Output the [X, Y] coordinate of the center of the cell containing the given text.  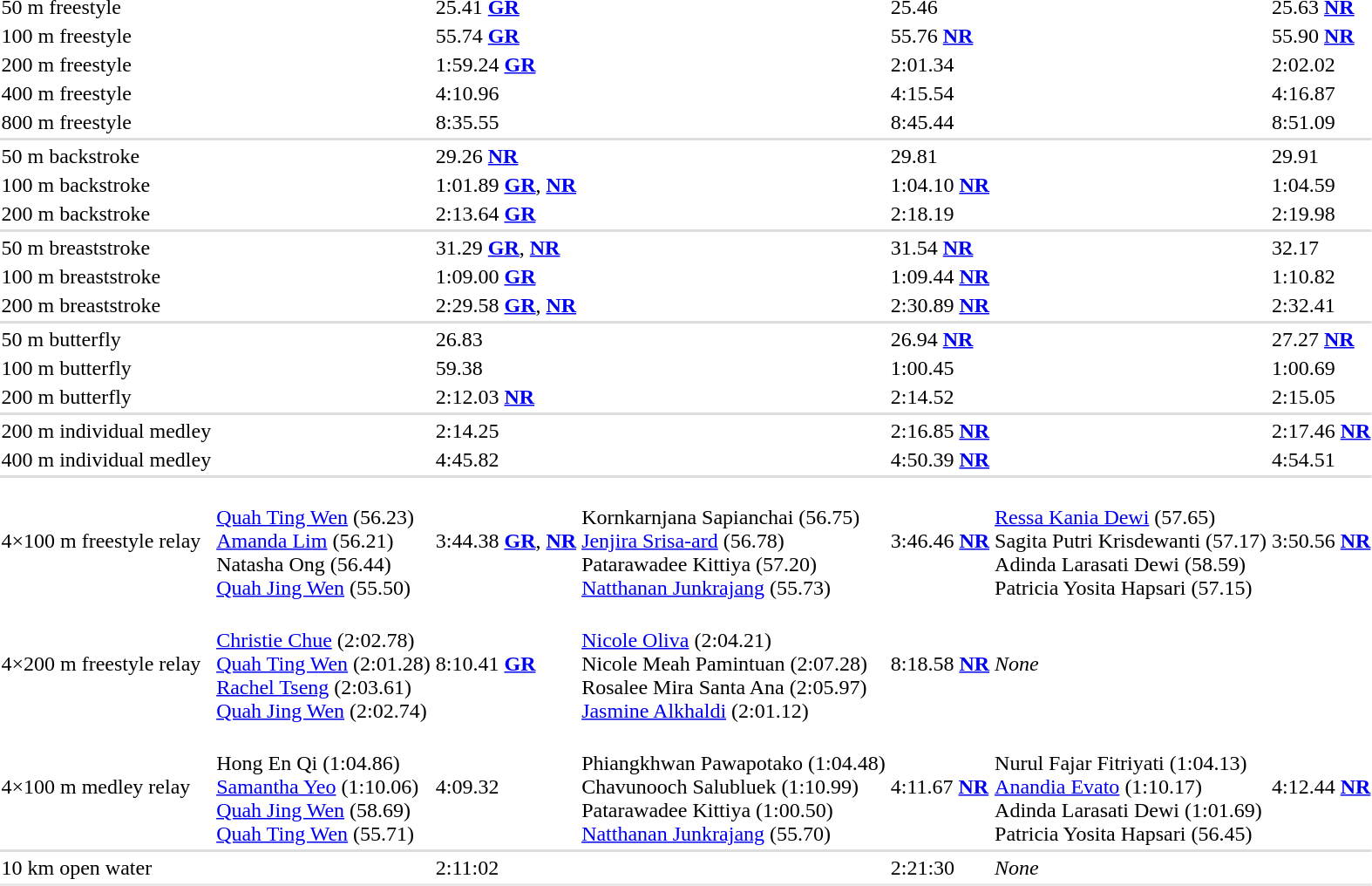
200 m breaststroke [106, 305]
10 km open water [106, 868]
1:04.59 [1321, 185]
100 m butterfly [106, 368]
1:10.82 [1321, 276]
200 m freestyle [106, 65]
Quah Ting Wen (56.23)Amanda Lim (56.21)Natasha Ong (56.44)Quah Jing Wen (55.50) [324, 541]
4:11.67 NR [940, 787]
59.38 [506, 368]
Phiangkhwan Pawapotako (1:04.48)Chavunooch Salubluek (1:10.99)Patarawadee Kittiya (1:00.50)Natthanan Junkrajang (55.70) [734, 787]
4×200 m freestyle relay [106, 664]
55.76 NR [940, 36]
4:12.44 NR [1321, 787]
400 m individual medley [106, 460]
2:29.58 GR, NR [506, 305]
1:00.69 [1321, 368]
50 m breaststroke [106, 248]
4×100 m medley relay [106, 787]
4:54.51 [1321, 460]
3:46.46 NR [940, 541]
26.83 [506, 339]
2:14.52 [940, 397]
3:50.56 NR [1321, 541]
4:09.32 [506, 787]
100 m backstroke [106, 185]
400 m freestyle [106, 93]
Hong En Qi (1:04.86)Samantha Yeo (1:10.06)Quah Jing Wen (58.69)Quah Ting Wen (55.71) [324, 787]
4:45.82 [506, 460]
Christie Chue (2:02.78)Quah Ting Wen (2:01.28)Rachel Tseng (2:03.61)Quah Jing Wen (2:02.74) [324, 664]
4:16.87 [1321, 93]
200 m individual medley [106, 431]
8:10.41 GR [506, 664]
27.27 NR [1321, 339]
29.26 NR [506, 156]
4×100 m freestyle relay [106, 541]
2:14.25 [506, 431]
2:19.98 [1321, 214]
55.74 GR [506, 36]
2:12.03 NR [506, 397]
1:00.45 [940, 368]
50 m butterfly [106, 339]
200 m backstroke [106, 214]
200 m butterfly [106, 397]
2:18.19 [940, 214]
1:01.89 GR, NR [506, 185]
100 m freestyle [106, 36]
1:09.00 GR [506, 276]
8:35.55 [506, 122]
800 m freestyle [106, 122]
Ressa Kania Dewi (57.65)Sagita Putri Krisdewanti (57.17)Adinda Larasati Dewi (58.59)Patricia Yosita Hapsari (57.15) [1131, 541]
2:21:30 [940, 868]
2:16.85 NR [940, 431]
2:17.46 NR [1321, 431]
29.91 [1321, 156]
2:15.05 [1321, 397]
4:10.96 [506, 93]
26.94 NR [940, 339]
8:45.44 [940, 122]
55.90 NR [1321, 36]
1:59.24 GR [506, 65]
2:01.34 [940, 65]
50 m backstroke [106, 156]
31.54 NR [940, 248]
2:32.41 [1321, 305]
8:51.09 [1321, 122]
Nurul Fajar Fitriyati (1:04.13)Anandia Evato (1:10.17)Adinda Larasati Dewi (1:01.69)Patricia Yosita Hapsari (56.45) [1131, 787]
2:30.89 NR [940, 305]
4:50.39 NR [940, 460]
1:04.10 NR [940, 185]
100 m breaststroke [106, 276]
29.81 [940, 156]
2:02.02 [1321, 65]
32.17 [1321, 248]
8:18.58 NR [940, 664]
3:44.38 GR, NR [506, 541]
Kornkarnjana Sapianchai (56.75)Jenjira Srisa-ard (56.78)Patarawadee Kittiya (57.20)Natthanan Junkrajang (55.73) [734, 541]
2:13.64 GR [506, 214]
1:09.44 NR [940, 276]
31.29 GR, NR [506, 248]
Nicole Oliva (2:04.21)Nicole Meah Pamintuan (2:07.28)Rosalee Mira Santa Ana (2:05.97)Jasmine Alkhaldi (2:01.12) [734, 664]
4:15.54 [940, 93]
2:11:02 [506, 868]
